Find where the given text appears and provide that cell's center as [x, y] coordinate. 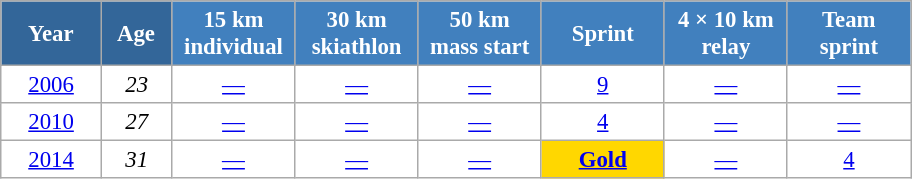
30 km skiathlon [356, 34]
23 [136, 85]
9 [602, 85]
Gold [602, 160]
Sprint [602, 34]
2006 [52, 85]
Year [52, 34]
2010 [52, 122]
50 km mass start [480, 34]
2014 [52, 160]
15 km individual [234, 34]
31 [136, 160]
27 [136, 122]
4 × 10 km relay [726, 34]
Age [136, 34]
Team sprint [848, 34]
